Locate the cell with the specified text and output its [x, y] center coordinate. 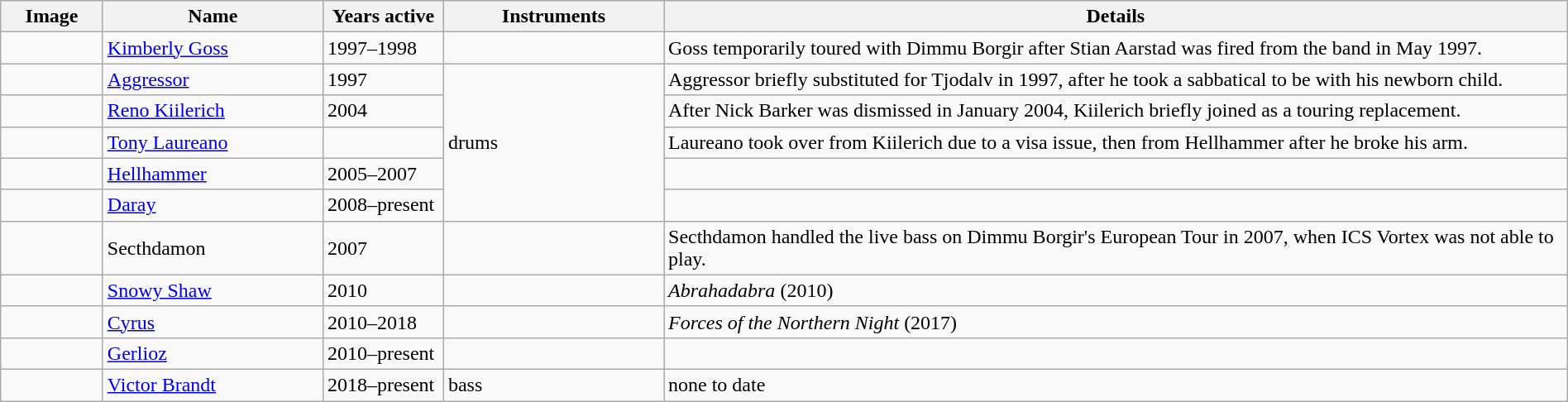
bass [553, 385]
2010–2018 [383, 322]
Daray [213, 205]
Hellhammer [213, 174]
2018–present [383, 385]
2010 [383, 290]
Reno Kiilerich [213, 111]
Laureano took over from Kiilerich due to a visa issue, then from Hellhammer after he broke his arm. [1115, 142]
Tony Laureano [213, 142]
Forces of the Northern Night (2017) [1115, 322]
Image [52, 17]
Aggressor briefly substituted for Tjodalv in 1997, after he took a sabbatical to be with his newborn child. [1115, 79]
Instruments [553, 17]
Snowy Shaw [213, 290]
Secthdamon handled the live bass on Dimmu Borgir's European Tour in 2007, when ICS Vortex was not able to play. [1115, 248]
none to date [1115, 385]
Details [1115, 17]
Secthdamon [213, 248]
drums [553, 142]
Victor Brandt [213, 385]
Gerlioz [213, 353]
After Nick Barker was dismissed in January 2004, Kiilerich briefly joined as a touring replacement. [1115, 111]
Years active [383, 17]
Cyrus [213, 322]
2010–present [383, 353]
Goss temporarily toured with Dimmu Borgir after Stian Aarstad was fired from the band in May 1997. [1115, 48]
Kimberly Goss [213, 48]
1997 [383, 79]
Abrahadabra (2010) [1115, 290]
2007 [383, 248]
1997–1998 [383, 48]
2005–2007 [383, 174]
2008–present [383, 205]
Name [213, 17]
2004 [383, 111]
Aggressor [213, 79]
